Return [X, Y] of the center of cell containing provided text 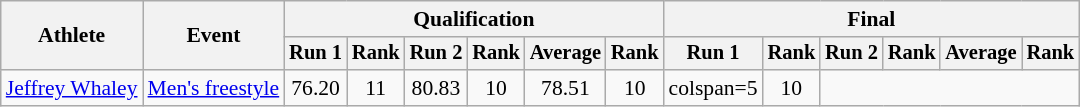
78.51 [566, 88]
11 [376, 88]
Athlete [72, 36]
Men's freestyle [214, 88]
colspan=5 [714, 88]
76.20 [316, 88]
80.83 [436, 88]
Event [214, 36]
Qualification [474, 19]
Final [872, 19]
Jeffrey Whaley [72, 88]
